Provide the (X, Y) coordinate of the cell's center where the given text is located.  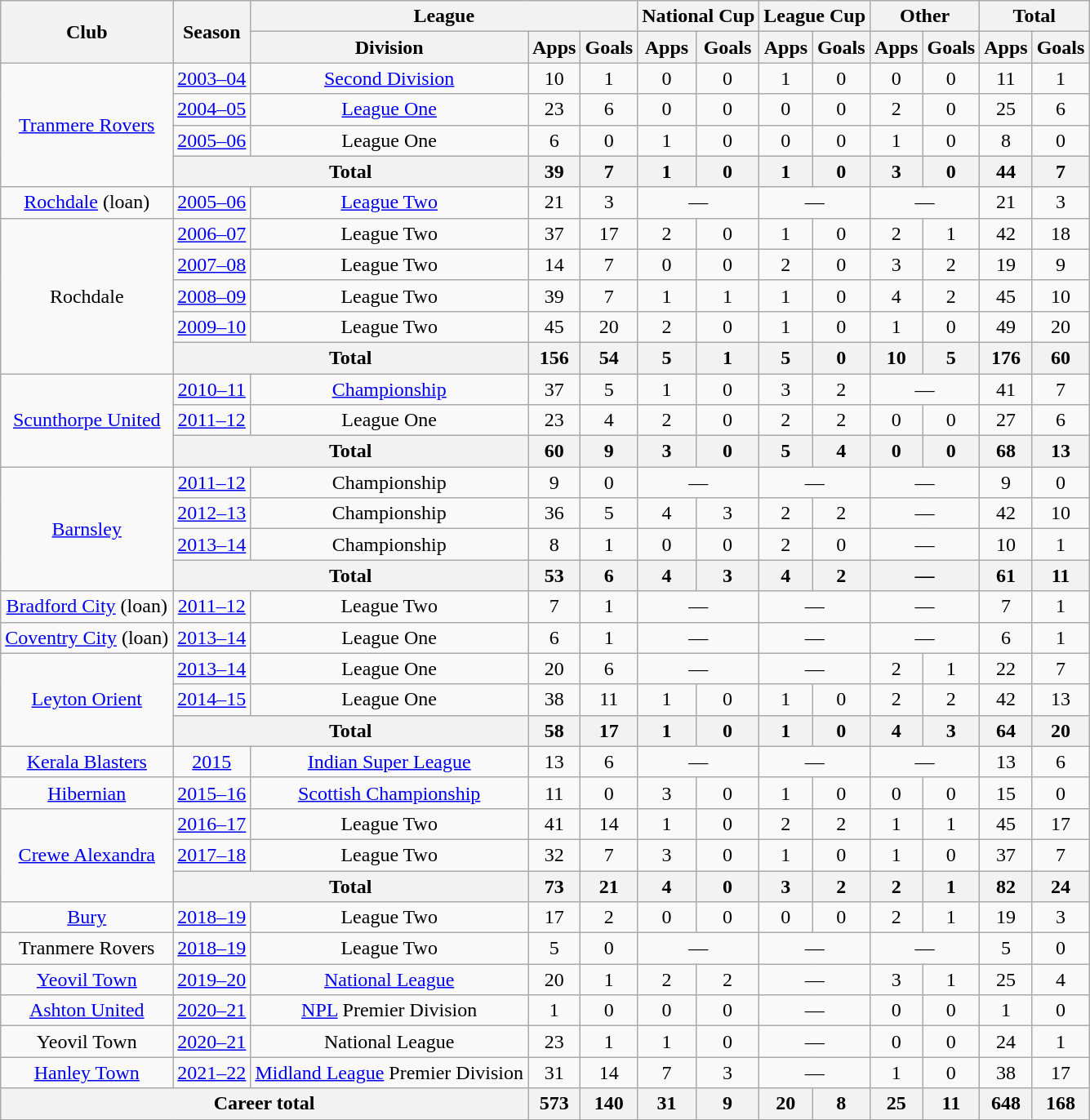
58 (554, 731)
168 (1061, 1104)
Hibernian (87, 793)
Other (925, 16)
Second Division (389, 78)
648 (1006, 1104)
2003–04 (212, 78)
2016–17 (212, 824)
15 (1006, 793)
Career total (265, 1104)
64 (1006, 731)
2015–16 (212, 793)
Bradford City (loan) (87, 607)
NPL Premier Division (389, 1011)
National Cup (699, 16)
2007–08 (212, 264)
36 (554, 513)
2004–05 (212, 109)
2015 (212, 762)
Bury (87, 918)
Hanley Town (87, 1073)
Rochdale (87, 296)
Division (389, 47)
2009–10 (212, 327)
18 (1061, 233)
44 (1006, 171)
Barnsley (87, 529)
Scunthorpe United (87, 420)
156 (554, 358)
Midland League Premier Division (389, 1073)
54 (609, 358)
27 (1006, 420)
2012–13 (212, 513)
49 (1006, 327)
68 (1006, 451)
League (444, 16)
573 (554, 1104)
22 (1006, 669)
61 (1006, 576)
Crewe Alexandra (87, 855)
2017–18 (212, 855)
Kerala Blasters (87, 762)
32 (554, 855)
53 (554, 576)
Season (212, 32)
Club (87, 32)
176 (1006, 358)
2019–20 (212, 980)
Coventry City (loan) (87, 638)
Ashton United (87, 1011)
140 (609, 1104)
Leyton Orient (87, 700)
2021–22 (212, 1073)
Indian Super League (389, 762)
Scottish Championship (389, 793)
73 (554, 886)
2014–15 (212, 700)
82 (1006, 886)
Rochdale (loan) (87, 202)
2008–09 (212, 296)
League Cup (815, 16)
2010–11 (212, 389)
2006–07 (212, 233)
